Determine the (x, y) coordinate at the center of the cell enclosing the given text.  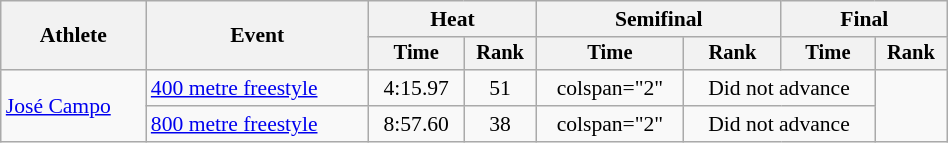
38 (500, 124)
400 metre freestyle (258, 88)
51 (500, 88)
Event (258, 36)
8:57.60 (416, 124)
Final (864, 19)
4:15.97 (416, 88)
Semifinal (658, 19)
Heat (453, 19)
Athlete (74, 36)
800 metre freestyle (258, 124)
José Campo (74, 106)
